Output the [x, y] coordinate of the center of the cell containing the given text.  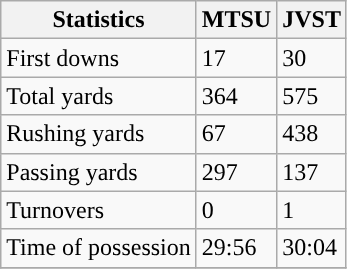
1 [312, 210]
Time of possession [99, 248]
Rushing yards [99, 134]
0 [236, 210]
17 [236, 58]
364 [236, 96]
Statistics [99, 20]
30:04 [312, 248]
Passing yards [99, 172]
137 [312, 172]
297 [236, 172]
First downs [99, 58]
67 [236, 134]
29:56 [236, 248]
JVST [312, 20]
30 [312, 58]
Turnovers [99, 210]
575 [312, 96]
438 [312, 134]
Total yards [99, 96]
MTSU [236, 20]
